Detect which cell encompasses the target text, then output its [x, y] center coordinate. 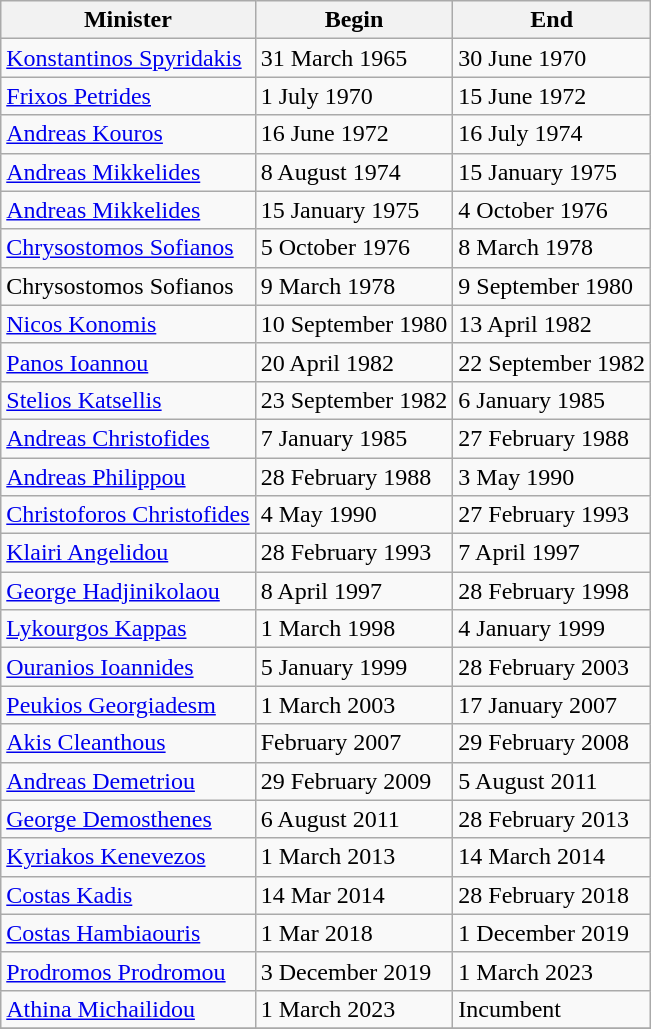
5 October 1976 [354, 248]
13 April 1982 [552, 324]
Panos Ioannou [128, 362]
Andreas Demetriou [128, 781]
7 April 1997 [552, 553]
Incumbent [552, 1009]
Prodromos Prodromou [128, 971]
Kyriakos Kenevezos [128, 857]
1 March 2013 [354, 857]
Minister [128, 20]
Andreas Christofides [128, 438]
17 January 2007 [552, 705]
9 September 1980 [552, 286]
30 June 1970 [552, 58]
Klairi Angelidou [128, 553]
31 March 1965 [354, 58]
Konstantinos Spyridakis [128, 58]
16 July 1974 [552, 134]
1 March 2003 [354, 705]
8 March 1978 [552, 248]
Athina Michailidou [128, 1009]
Andreas Kouros [128, 134]
27 February 1988 [552, 438]
February 2007 [354, 743]
1 March 1998 [354, 629]
4 May 1990 [354, 515]
28 February 2018 [552, 895]
Christoforos Christofides [128, 515]
Akis Cleanthous [128, 743]
8 April 1997 [354, 591]
Begin [354, 20]
27 February 1993 [552, 515]
9 March 1978 [354, 286]
22 September 1982 [552, 362]
5 August 2011 [552, 781]
George Demosthenes [128, 819]
Stelios Katsellis [128, 400]
15 June 1972 [552, 96]
Costas Kadis [128, 895]
4 January 1999 [552, 629]
Frixos Petrides [128, 96]
Peukios Georgiadesm [128, 705]
14 Mar 2014 [354, 895]
4 October 1976 [552, 210]
7 January 1985 [354, 438]
Ouranios Ioannides [128, 667]
George Hadjinikolaou [128, 591]
Nicos Konomis [128, 324]
6 August 2011 [354, 819]
23 September 1982 [354, 400]
1 Mar 2018 [354, 933]
28 February 1993 [354, 553]
28 February 2013 [552, 819]
3 December 2019 [354, 971]
14 March 2014 [552, 857]
5 January 1999 [354, 667]
29 February 2008 [552, 743]
1 July 1970 [354, 96]
1 December 2019 [552, 933]
20 April 1982 [354, 362]
28 February 1998 [552, 591]
End [552, 20]
10 September 1980 [354, 324]
28 February 2003 [552, 667]
6 January 1985 [552, 400]
16 June 1972 [354, 134]
8 August 1974 [354, 172]
Lykourgos Kappas [128, 629]
28 February 1988 [354, 477]
3 May 1990 [552, 477]
29 February 2009 [354, 781]
Costas Hambiaouris [128, 933]
Andreas Philippou [128, 477]
